Extract the (x, y) coordinate from the center of the cell holding the provided text.  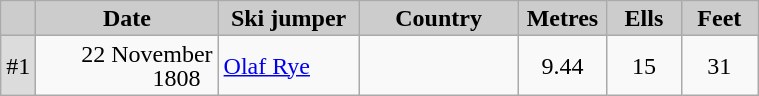
Metres (562, 18)
31 (720, 66)
Ells (644, 18)
15 (644, 66)
22 November 1808 (127, 66)
Feet (720, 18)
9.44 (562, 66)
Country (438, 18)
Ski jumper (288, 18)
Olaf Rye (288, 66)
Date (127, 18)
#1 (18, 66)
